Find where the given text appears and provide that cell's center as (X, Y) coordinate. 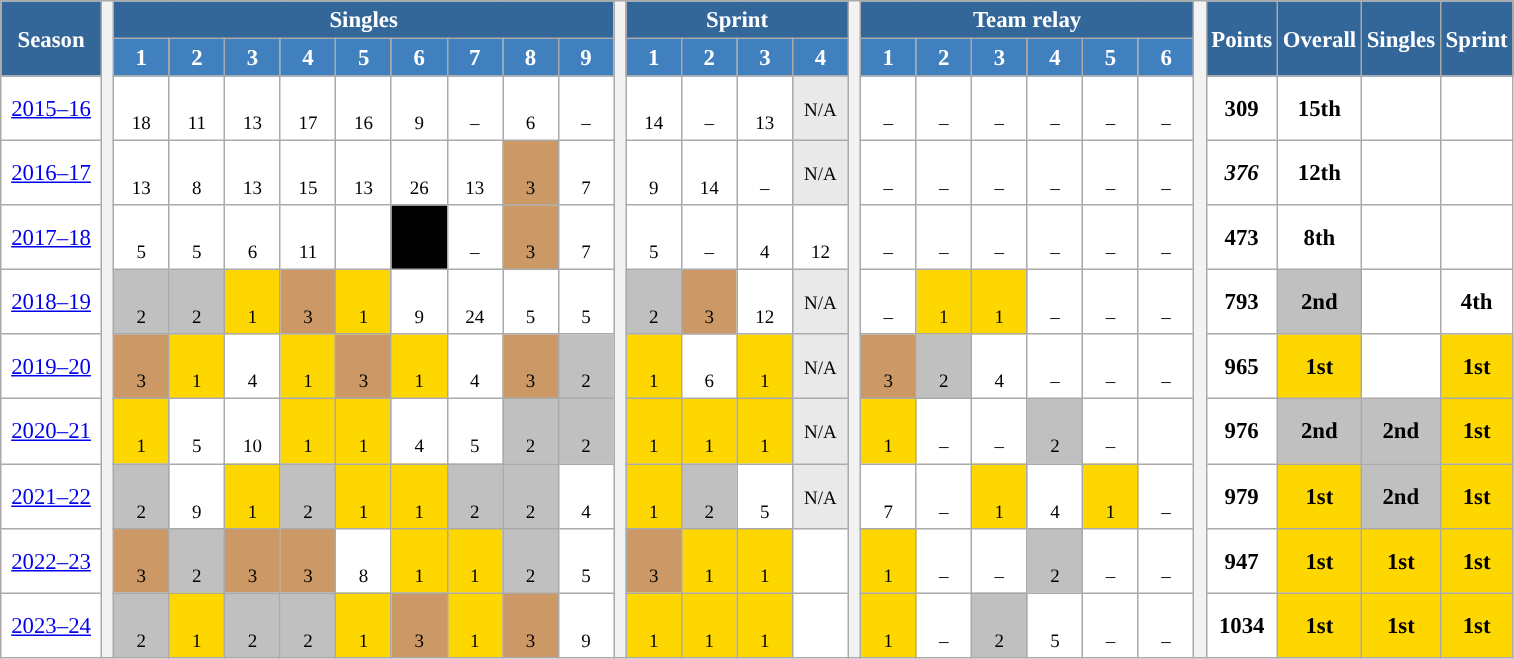
26 (419, 174)
Season (52, 38)
15th (1319, 108)
793 (1242, 302)
2020–21 (52, 432)
947 (1242, 560)
Team relay (1027, 20)
2015–16 (52, 108)
17 (308, 108)
Points (1242, 38)
24 (475, 302)
2019–20 (52, 366)
12th (1319, 174)
1034 (1242, 626)
309 (1242, 108)
2021–22 (52, 496)
15 (308, 174)
473 (1242, 238)
16 (364, 108)
976 (1242, 432)
2016–17 (52, 174)
376 (1242, 174)
10 (253, 432)
Overall (1319, 38)
2023–24 (52, 626)
2017–18 (52, 238)
965 (1242, 366)
4th (1476, 302)
8th (1319, 238)
2018–19 (52, 302)
2022–23 (52, 560)
18 (141, 108)
979 (1242, 496)
